Output the (x, y) coordinate of the center of the cell containing the given text.  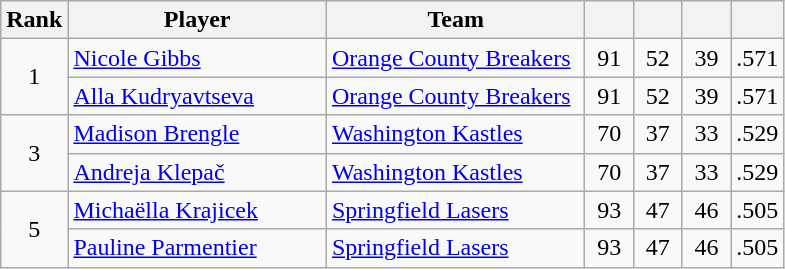
Pauline Parmentier (198, 248)
5 (34, 229)
Player (198, 20)
1 (34, 77)
Andreja Klepač (198, 172)
Team (456, 20)
Nicole Gibbs (198, 58)
Michaëlla Krajicek (198, 210)
3 (34, 153)
Rank (34, 20)
Madison Brengle (198, 134)
Alla Kudryavtseva (198, 96)
